From the cell containing the given text, extract its center point as (X, Y) coordinate. 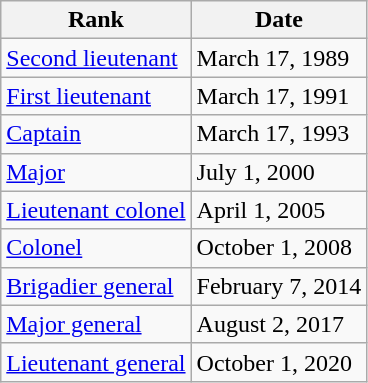
Lieutenant colonel (96, 210)
Lieutenant general (96, 362)
March 17, 1993 (279, 134)
Second lieutenant (96, 58)
Captain (96, 134)
Brigadier general (96, 286)
Major general (96, 324)
Colonel (96, 248)
August 2, 2017 (279, 324)
October 1, 2008 (279, 248)
April 1, 2005 (279, 210)
First lieutenant (96, 96)
July 1, 2000 (279, 172)
October 1, 2020 (279, 362)
March 17, 1989 (279, 58)
March 17, 1991 (279, 96)
Date (279, 20)
Major (96, 172)
February 7, 2014 (279, 286)
Rank (96, 20)
